Determine the (x, y) coordinate at the center of the cell enclosing the given text.  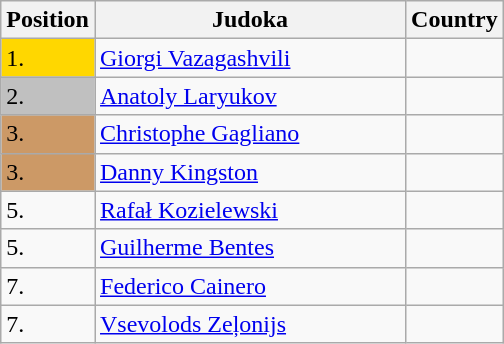
Danny Kingston (250, 172)
Anatoly Laryukov (250, 96)
Country (455, 20)
Position (48, 20)
Judoka (250, 20)
Federico Cainero (250, 286)
Christophe Gagliano (250, 134)
Giorgi Vazagashvili (250, 58)
Vsevolods Zeļonijs (250, 324)
1. (48, 58)
2. (48, 96)
Rafał Kozielewski (250, 210)
Guilherme Bentes (250, 248)
